Scan for the cell matching the given text and deliver its (x, y) coordinate at center. 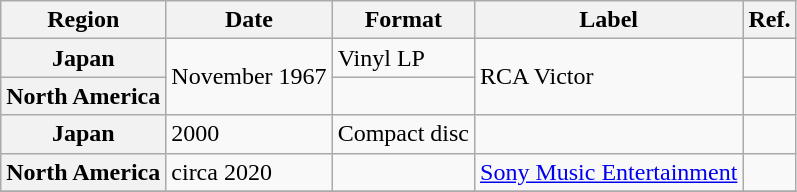
Label (609, 20)
Format (403, 20)
Ref. (770, 20)
Vinyl LP (403, 58)
Compact disc (403, 134)
RCA Victor (609, 77)
circa 2020 (249, 172)
Sony Music Entertainment (609, 172)
Region (84, 20)
2000 (249, 134)
Date (249, 20)
November 1967 (249, 77)
